Capture the cell that displays the provided text and extract its [X, Y] central coordinate. 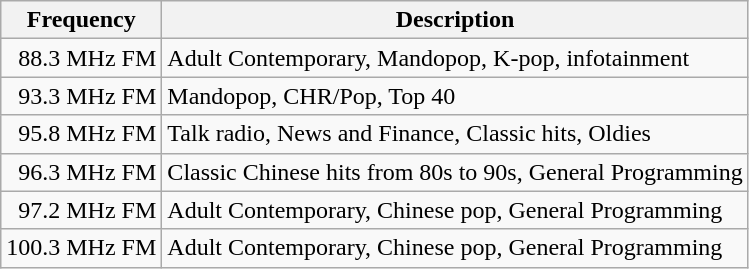
96.3 MHz FM [82, 172]
Talk radio, News and Finance, Classic hits, Oldies [455, 134]
Mandopop, CHR/Pop, Top 40 [455, 96]
95.8 MHz FM [82, 134]
Classic Chinese hits from 80s to 90s, General Programming [455, 172]
88.3 MHz FM [82, 58]
100.3 MHz FM [82, 248]
93.3 MHz FM [82, 96]
Adult Contemporary, Mandopop, K-pop, infotainment [455, 58]
Description [455, 20]
Frequency [82, 20]
97.2 MHz FM [82, 210]
